Return (x, y) of the center of cell containing provided text 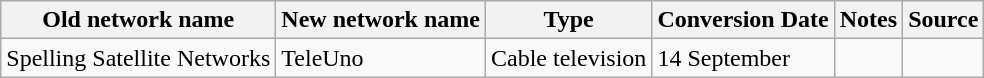
New network name (381, 20)
Old network name (138, 20)
Source (944, 20)
Type (568, 20)
TeleUno (381, 58)
Notes (868, 20)
Spelling Satellite Networks (138, 58)
Cable television (568, 58)
Conversion Date (743, 20)
14 September (743, 58)
